Locate the cell with the specified text and output its (X, Y) center coordinate. 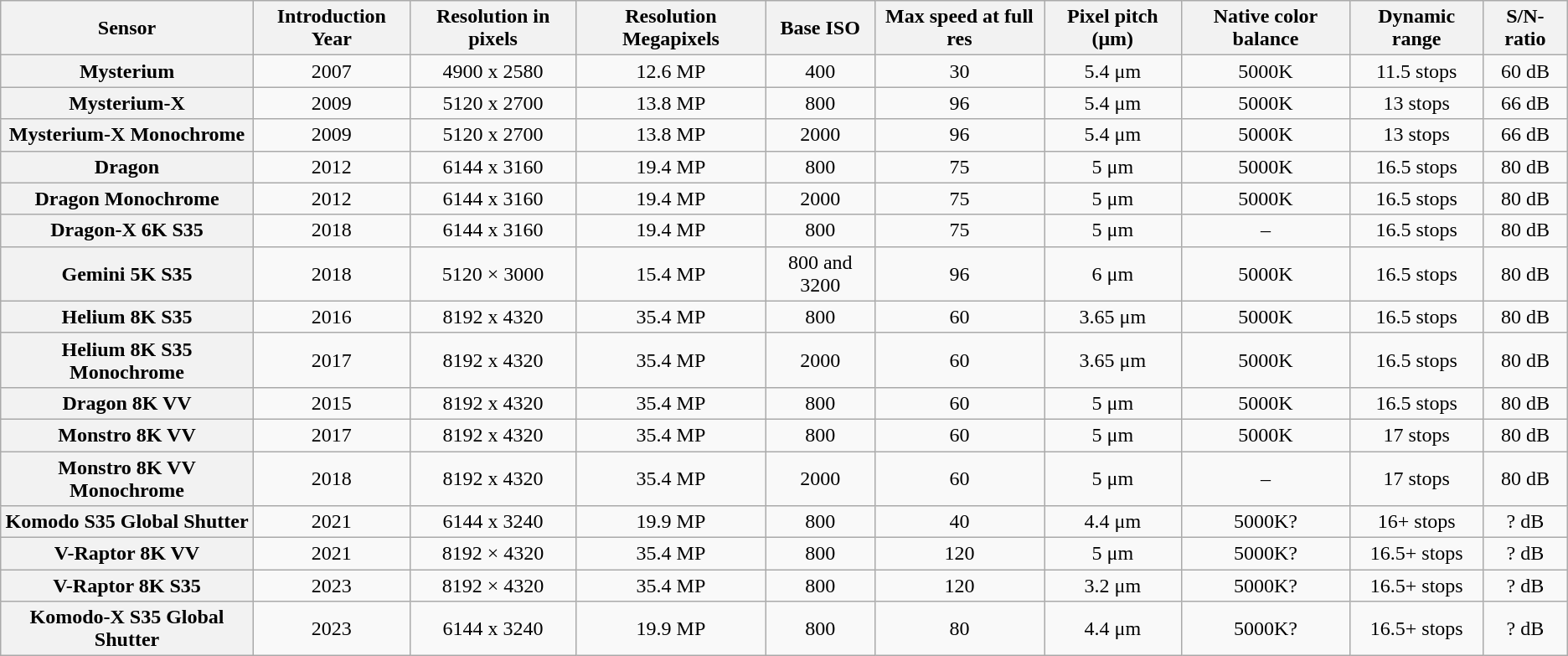
Monstro 8K VV Monochrome (127, 478)
Dragon 8K VV (127, 403)
2016 (332, 317)
400 (820, 71)
Resolution in pixels (493, 28)
60 dB (1526, 71)
80 (959, 628)
V-Raptor 8K S35 (127, 586)
Komodo-X S35 Global Shutter (127, 628)
5120 × 3000 (493, 273)
2007 (332, 71)
4900 x 2580 (493, 71)
6 μm (1113, 273)
2015 (332, 403)
11.5 stops (1417, 71)
15.4 MP (671, 273)
Gemini 5K S35 (127, 273)
Native color balance (1266, 28)
Monstro 8K VV (127, 435)
Komodo S35 Global Shutter (127, 522)
Base ISO (820, 28)
Resolution Megapixels (671, 28)
V-Raptor 8K VV (127, 554)
Mysterium-X (127, 103)
3.2 μm (1113, 586)
12.6 MP (671, 71)
Dragon-X 6K S35 (127, 230)
Pixel pitch (μm) (1113, 28)
Sensor (127, 28)
Helium 8K S35 Monochrome (127, 360)
Dynamic range (1417, 28)
Max speed at full res (959, 28)
30 (959, 71)
Introduction Year (332, 28)
Mysterium-X Monochrome (127, 135)
16+ stops (1417, 522)
Dragon Monochrome (127, 199)
Mysterium (127, 71)
Dragon (127, 167)
40 (959, 522)
800 and 3200 (820, 273)
S/N-ratio (1526, 28)
Helium 8K S35 (127, 317)
